From the cell containing the given text, extract its center point as [X, Y] coordinate. 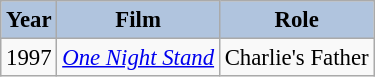
Film [138, 20]
Charlie's Father [296, 58]
1997 [29, 58]
Year [29, 20]
Role [296, 20]
One Night Stand [138, 58]
